Pinpoint the cell where the given text exists, returning its (X, Y) midpoint coordinate. 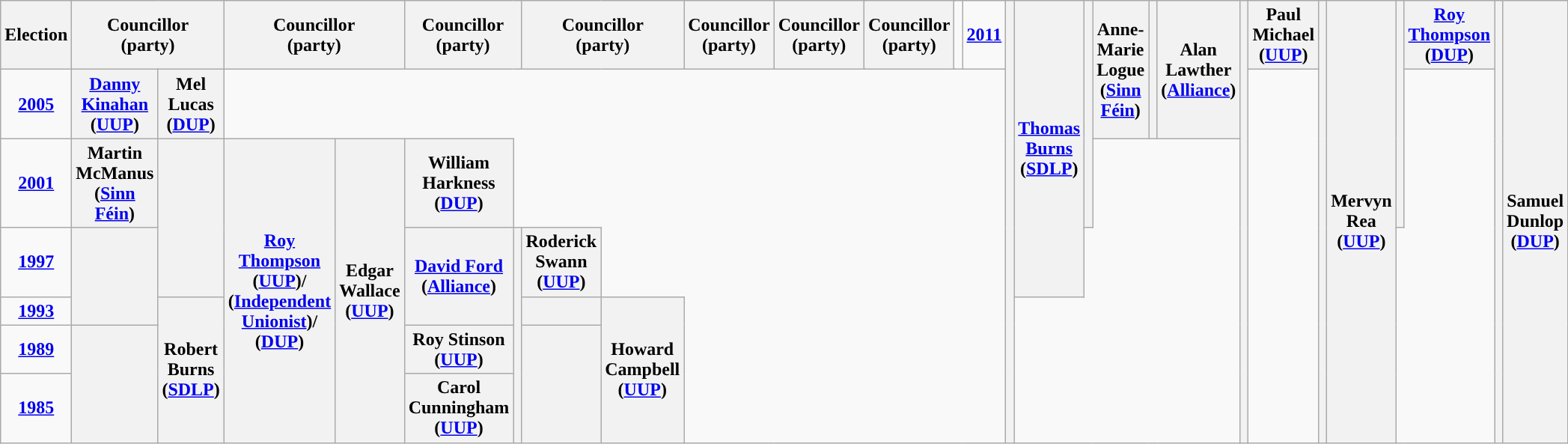
Martin McManus (Sinn Féin) (115, 183)
2011 (984, 35)
Paul Michael (UUP) (1284, 35)
Robert Burns (SDLP) (191, 370)
Roy Thompson (UUP)/ (Independent Unionist)/ (DUP) (279, 291)
Alan Lawther (Alliance) (1199, 70)
1989 (36, 349)
Howard Campbell (UUP) (642, 370)
Carol Cunningham (UUP) (459, 408)
2005 (36, 104)
Thomas Burns (SDLP) (1049, 148)
Election (36, 35)
Mervyn Rea (UUP) (1361, 222)
Edgar Wallace (UUP) (370, 291)
Roy Stinson (UUP) (459, 349)
Roderick Swann (UUP) (561, 262)
David Ford (Alliance) (459, 276)
William Harkness (DUP) (459, 183)
1993 (36, 311)
2001 (36, 183)
Roy Thompson (DUP) (1449, 35)
Anne-Marie Logue (Sinn Féin) (1121, 70)
Danny Kinahan (UUP) (115, 104)
Mel Lucas (DUP) (191, 104)
1985 (36, 408)
1997 (36, 262)
Samuel Dunlop (DUP) (1536, 222)
